Determine the [X, Y] coordinate at the center of the cell enclosing the given text.  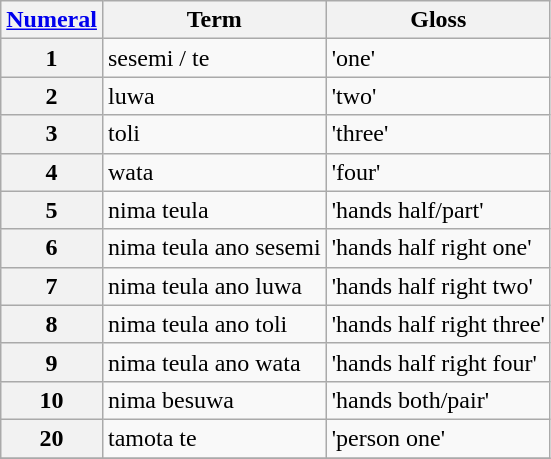
'person one' [438, 438]
3 [52, 134]
'hands half right three' [438, 324]
2 [52, 96]
nima teula ano luwa [214, 286]
nima teula ano sesemi [214, 248]
Term [214, 20]
6 [52, 248]
'four' [438, 172]
'one' [438, 58]
nima teula [214, 210]
'hands half right two' [438, 286]
nima teula ano toli [214, 324]
Gloss [438, 20]
'hands both/pair' [438, 400]
4 [52, 172]
'hands half right four' [438, 362]
'two' [438, 96]
nima teula ano wata [214, 362]
tamota te [214, 438]
7 [52, 286]
1 [52, 58]
9 [52, 362]
wata [214, 172]
'hands half right one' [438, 248]
20 [52, 438]
8 [52, 324]
'hands half/part' [438, 210]
sesemi / te [214, 58]
10 [52, 400]
luwa [214, 96]
nima besuwa [214, 400]
Numeral [52, 20]
5 [52, 210]
toli [214, 134]
'three' [438, 134]
